Detect which cell encompasses the target text, then output its [x, y] center coordinate. 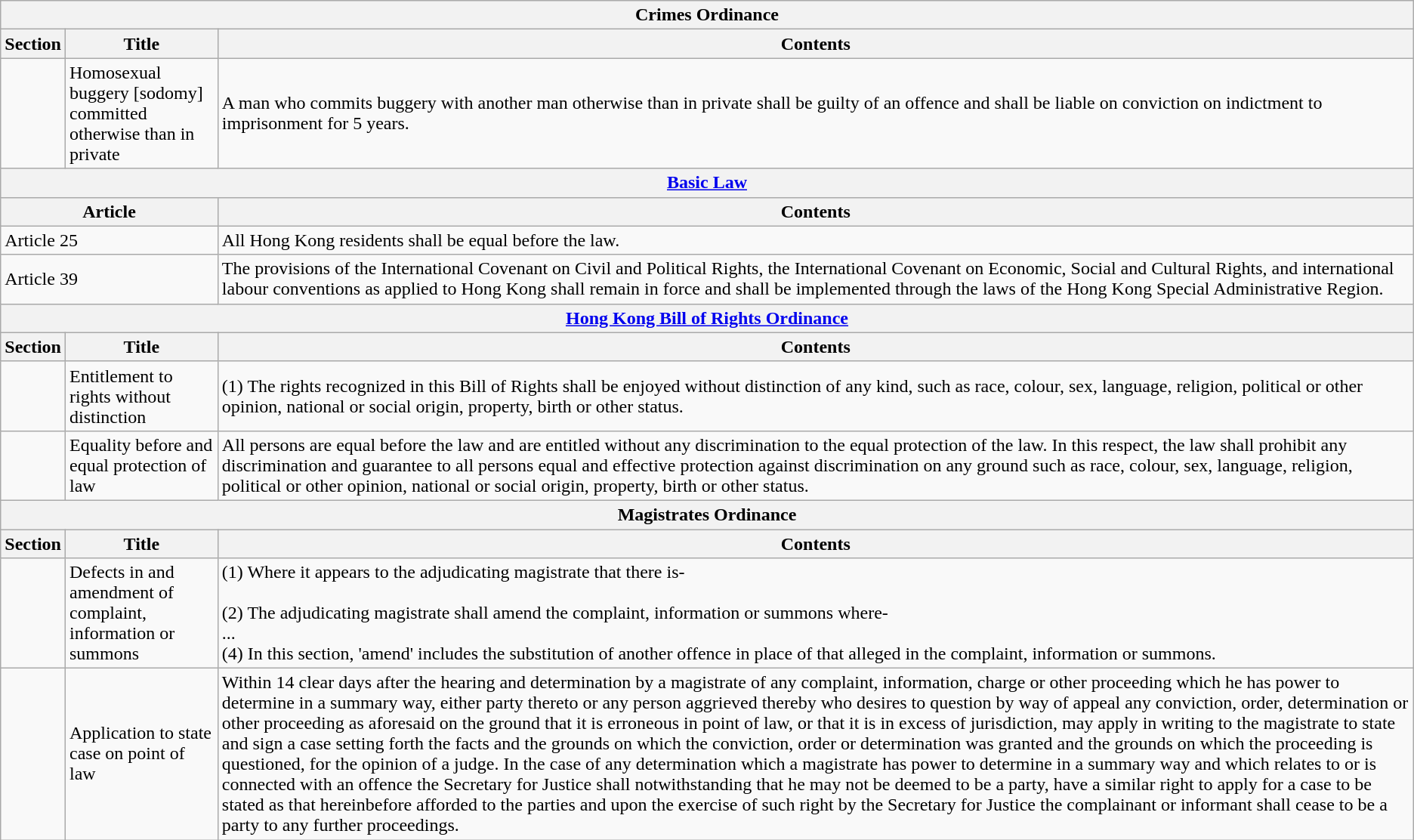
Basic Law [707, 183]
Crimes Ordinance [707, 15]
Article 25 [110, 240]
Equality before and equal protection of law [141, 465]
Entitlement to rights without distinction [141, 396]
Hong Kong Bill of Rights Ordinance [707, 318]
All Hong Kong residents shall be equal before the law. [816, 240]
Homosexual buggery [sodomy] committed otherwise than in private [141, 113]
Defects in and amendment of complaint, information or summons [141, 613]
Application to state case on point of law [141, 754]
Magistrates Ordinance [707, 514]
Article 39 [110, 279]
Article [110, 212]
